Identify which cell holds the provided text, then report its [x, y] central coordinate. 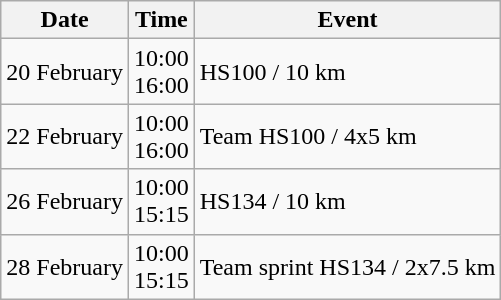
Time [161, 20]
HS100 / 10 km [348, 72]
28 February [65, 266]
20 February [65, 72]
Team sprint HS134 / 2x7.5 km [348, 266]
22 February [65, 136]
HS134 / 10 km [348, 202]
26 February [65, 202]
Team HS100 / 4x5 km [348, 136]
Date [65, 20]
Event [348, 20]
